For the text-containing cell, return its midpoint in (X, Y) coordinate format. 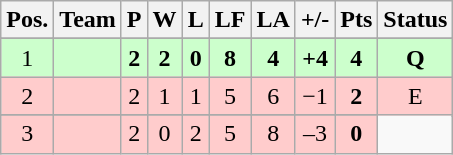
LA (273, 20)
−1 (314, 96)
L (196, 20)
LF (230, 20)
E (416, 96)
+/- (314, 20)
P (134, 20)
Team (88, 20)
6 (273, 96)
Status (416, 20)
W (164, 20)
+4 (314, 58)
–3 (314, 134)
Q (416, 58)
Pts (356, 20)
3 (28, 134)
Pos. (28, 20)
